Return the (X, Y) coordinate for the center point of the cell that contains the specified text.  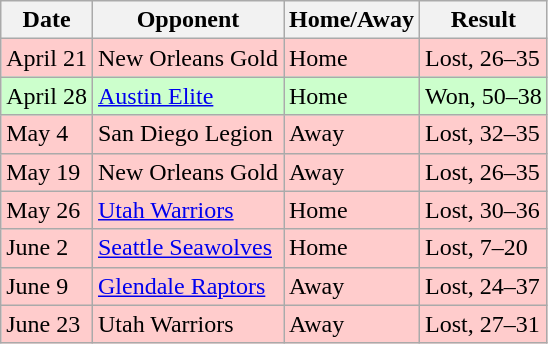
June 23 (47, 324)
May 19 (47, 172)
May 4 (47, 134)
Result (483, 20)
April 28 (47, 96)
Glendale Raptors (188, 286)
April 21 (47, 58)
May 26 (47, 210)
Seattle Seawolves (188, 248)
Home/Away (352, 20)
Lost, 7–20 (483, 248)
Won, 50–38 (483, 96)
June 9 (47, 286)
San Diego Legion (188, 134)
Date (47, 20)
Austin Elite (188, 96)
Lost, 30–36 (483, 210)
Lost, 27–31 (483, 324)
June 2 (47, 248)
Lost, 24–37 (483, 286)
Opponent (188, 20)
Lost, 32–35 (483, 134)
